Return the (x, y) coordinate for the center point of the cell that contains the specified text.  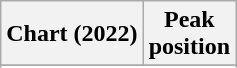
Peakposition (189, 34)
Chart (2022) (72, 34)
